Locate the cell with the specified text and output its (X, Y) center coordinate. 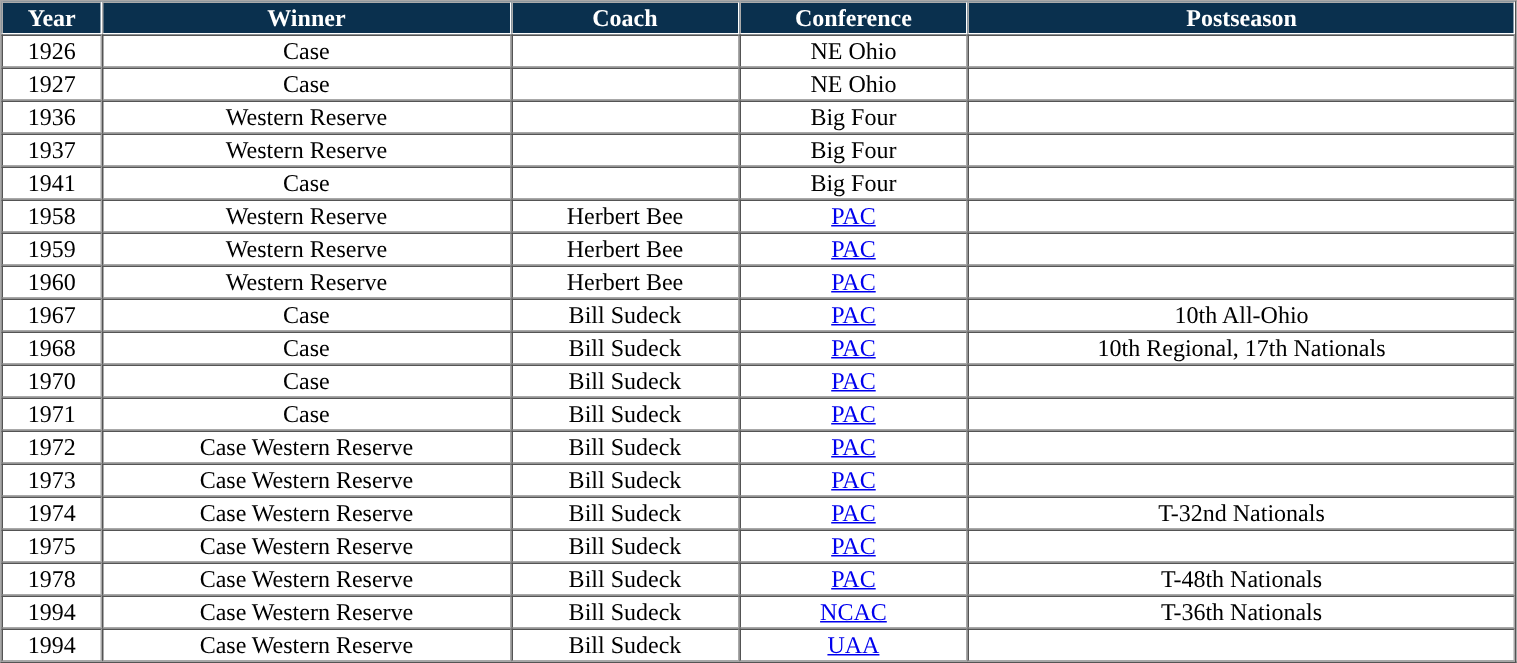
Postseason (1242, 18)
1936 (52, 116)
1971 (52, 414)
Coach (625, 18)
1968 (52, 348)
NCAC (854, 612)
1967 (52, 314)
1927 (52, 84)
1973 (52, 480)
T-32nd Nationals (1242, 512)
1970 (52, 380)
1941 (52, 182)
T-48th Nationals (1242, 578)
1959 (52, 248)
Conference (854, 18)
1926 (52, 50)
Year (52, 18)
Winner (306, 18)
1972 (52, 446)
10th Regional, 17th Nationals (1242, 348)
10th All-Ohio (1242, 314)
1960 (52, 282)
1974 (52, 512)
1937 (52, 150)
T-36th Nationals (1242, 612)
1978 (52, 578)
UAA (854, 644)
1958 (52, 216)
1975 (52, 546)
